Locate the cell with the specified text and output its (X, Y) center coordinate. 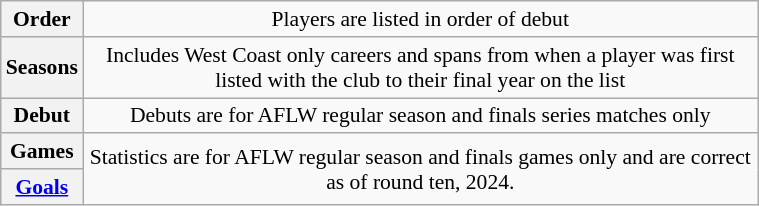
Statistics are for AFLW regular season and finals games only and are correct as of round ten, 2024. (420, 170)
Players are listed in order of debut (420, 19)
Order (42, 19)
Games (42, 152)
Seasons (42, 68)
Debuts are for AFLW regular season and finals series matches only (420, 116)
Goals (42, 187)
Debut (42, 116)
Includes West Coast only careers and spans from when a player was first listed with the club to their final year on the list (420, 68)
